Extract the (X, Y) coordinate from the center of the cell holding the provided text.  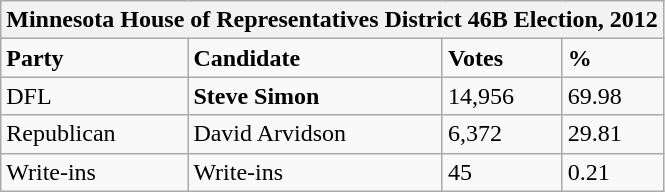
David Arvidson (316, 134)
0.21 (612, 172)
69.98 (612, 96)
Minnesota House of Representatives District 46B Election, 2012 (332, 20)
Steve Simon (316, 96)
45 (502, 172)
29.81 (612, 134)
DFL (94, 96)
6,372 (502, 134)
14,956 (502, 96)
Candidate (316, 58)
% (612, 58)
Party (94, 58)
Votes (502, 58)
Republican (94, 134)
